Extract the [x, y] coordinate from the center of the cell holding the provided text.  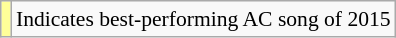
Indicates best-performing AC song of 2015 [204, 19]
